Detect which cell encompasses the target text, then output its [X, Y] center coordinate. 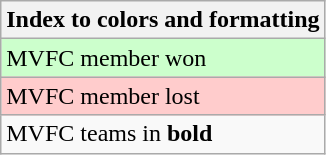
MVFC teams in bold [163, 134]
MVFC member won [163, 58]
Index to colors and formatting [163, 20]
MVFC member lost [163, 96]
